For the text-containing cell, return its midpoint in [x, y] coordinate format. 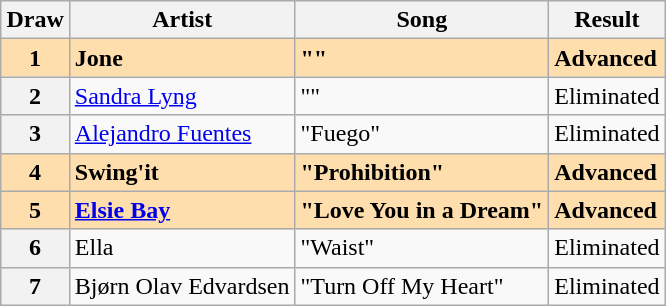
"Fuego" [422, 134]
"Waist" [422, 248]
Ella [182, 248]
"Turn Off My Heart" [422, 286]
Alejandro Fuentes [182, 134]
"Prohibition" [422, 172]
5 [35, 210]
"Love You in a Dream" [422, 210]
Sandra Lyng [182, 96]
Swing'it [182, 172]
Song [422, 20]
6 [35, 248]
2 [35, 96]
Bjørn Olav Edvardsen [182, 286]
1 [35, 58]
Result [607, 20]
7 [35, 286]
Elsie Bay [182, 210]
Jone [182, 58]
3 [35, 134]
4 [35, 172]
Artist [182, 20]
Draw [35, 20]
